Capture the cell that displays the provided text and extract its (x, y) central coordinate. 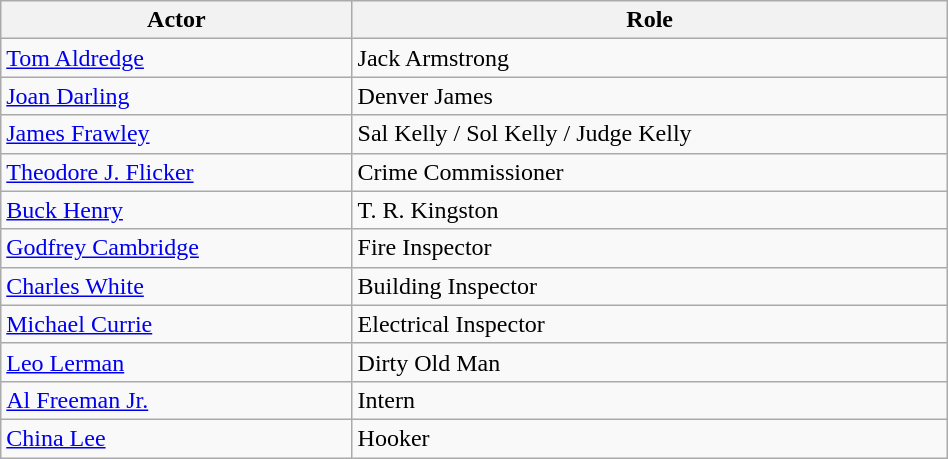
Actor (176, 20)
Theodore J. Flicker (176, 172)
Intern (650, 400)
Leo Lerman (176, 362)
Building Inspector (650, 286)
Sal Kelly / Sol Kelly / Judge Kelly (650, 134)
Joan Darling (176, 96)
Electrical Inspector (650, 324)
T. R. Kingston (650, 210)
Buck Henry (176, 210)
Charles White (176, 286)
Al Freeman Jr. (176, 400)
Crime Commissioner (650, 172)
Hooker (650, 438)
Jack Armstrong (650, 58)
Fire Inspector (650, 248)
Michael Currie (176, 324)
Denver James (650, 96)
Dirty Old Man (650, 362)
Role (650, 20)
Godfrey Cambridge (176, 248)
China Lee (176, 438)
Tom Aldredge (176, 58)
James Frawley (176, 134)
